From the cell containing the given text, extract its center point as (x, y) coordinate. 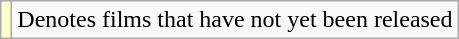
Denotes films that have not yet been released (235, 20)
